Return [x, y] of the center of cell containing provided text 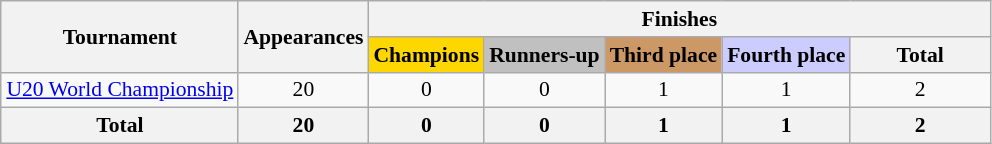
U20 World Championship [120, 90]
Champions [426, 55]
Third place [664, 55]
Finishes [679, 19]
Tournament [120, 36]
Appearances [303, 36]
Fourth place [786, 55]
Runners-up [544, 55]
